Determine the [X, Y] coordinate at the center of the cell enclosing the given text.  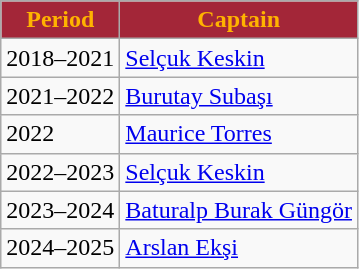
2022–2023 [60, 172]
Burutay Subaşı [239, 96]
Baturalp Burak Güngör [239, 210]
2024–2025 [60, 248]
Captain [239, 20]
Period [60, 20]
2021–2022 [60, 96]
2018–2021 [60, 58]
2022 [60, 134]
Arslan Ekşi [239, 248]
2023–2024 [60, 210]
Maurice Torres [239, 134]
